Search for the cell housing the specified text and yield its (x, y) center coordinate. 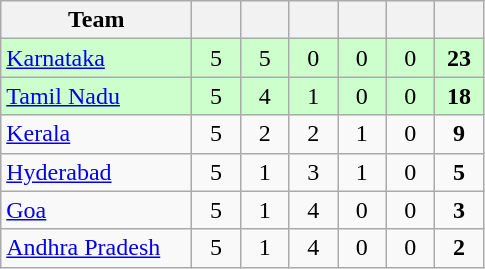
Tamil Nadu (96, 96)
Karnataka (96, 58)
Kerala (96, 134)
23 (460, 58)
9 (460, 134)
Hyderabad (96, 172)
Goa (96, 210)
18 (460, 96)
Andhra Pradesh (96, 248)
Team (96, 20)
